Locate the cell with the specified text and output its [X, Y] center coordinate. 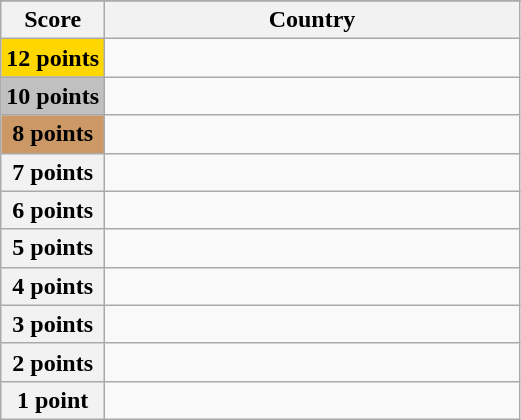
6 points [53, 210]
Score [53, 20]
Country [312, 20]
12 points [53, 58]
2 points [53, 362]
10 points [53, 96]
5 points [53, 248]
7 points [53, 172]
8 points [53, 134]
3 points [53, 324]
4 points [53, 286]
1 point [53, 400]
